From the cell containing the given text, extract its center point as (X, Y) coordinate. 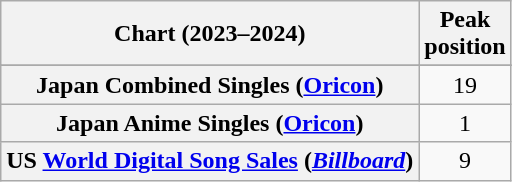
US World Digital Song Sales (Billboard) (210, 161)
Chart (2023–2024) (210, 34)
Japan Combined Singles (Oricon) (210, 85)
9 (465, 161)
Peakposition (465, 34)
19 (465, 85)
1 (465, 123)
Japan Anime Singles (Oricon) (210, 123)
